Locate the cell with the specified text and output its (X, Y) center coordinate. 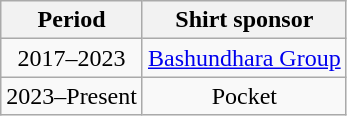
Shirt sponsor (244, 20)
2017–2023 (72, 58)
Period (72, 20)
2023–Present (72, 96)
Pocket (244, 96)
Bashundhara Group (244, 58)
